Provide the [X, Y] coordinate of the cell's center where the given text is located.  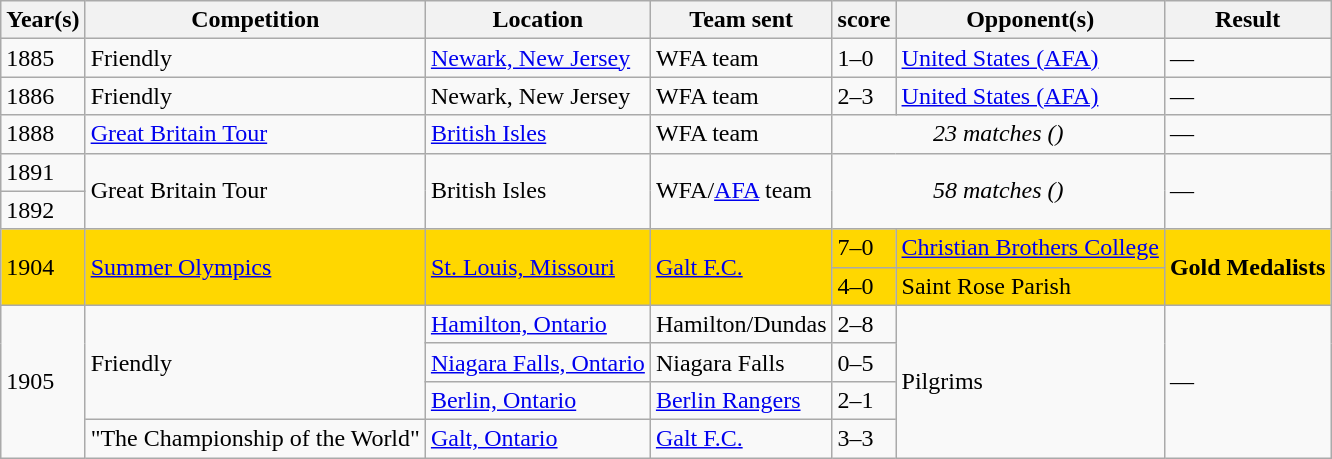
7–0 [864, 248]
1904 [43, 267]
1886 [43, 96]
2–3 [864, 96]
Result [1247, 20]
Hamilton/Dundas [741, 324]
1–0 [864, 58]
WFA/AFA team [741, 191]
Gold Medalists [1247, 267]
Niagara Falls, Ontario [538, 362]
1905 [43, 381]
4–0 [864, 286]
1892 [43, 210]
Hamilton, Ontario [538, 324]
0–5 [864, 362]
3–3 [864, 438]
score [864, 20]
Summer Olympics [255, 267]
Christian Brothers College [1030, 248]
58 matches () [998, 191]
Berlin, Ontario [538, 400]
Niagara Falls [741, 362]
Galt, Ontario [538, 438]
Pilgrims [1030, 381]
Saint Rose Parish [1030, 286]
Berlin Rangers [741, 400]
Year(s) [43, 20]
23 matches () [998, 134]
1888 [43, 134]
Competition [255, 20]
1885 [43, 58]
2–1 [864, 400]
"The Championship of the World" [255, 438]
Team sent [741, 20]
Location [538, 20]
2–8 [864, 324]
St. Louis, Missouri [538, 267]
1891 [43, 172]
Opponent(s) [1030, 20]
